Identify which cell holds the provided text, then report its [x, y] central coordinate. 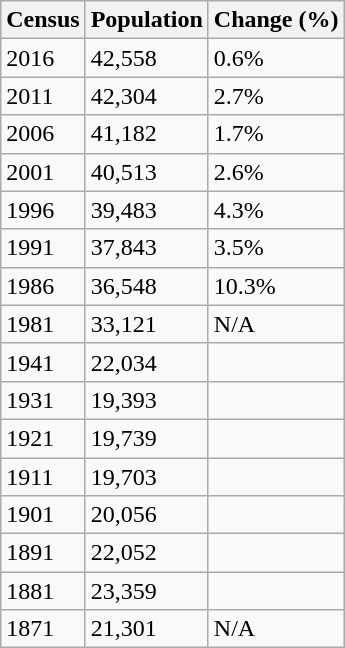
1981 [43, 324]
2.6% [276, 172]
2006 [43, 134]
1991 [43, 248]
Census [43, 20]
1996 [43, 210]
37,843 [146, 248]
1.7% [276, 134]
0.6% [276, 58]
3.5% [276, 248]
1871 [43, 629]
1986 [43, 286]
1911 [43, 477]
1881 [43, 591]
42,558 [146, 58]
40,513 [146, 172]
2.7% [276, 96]
39,483 [146, 210]
2011 [43, 96]
22,052 [146, 553]
21,301 [146, 629]
22,034 [146, 362]
20,056 [146, 515]
1901 [43, 515]
4.3% [276, 210]
19,739 [146, 438]
23,359 [146, 591]
Change (%) [276, 20]
36,548 [146, 286]
19,703 [146, 477]
41,182 [146, 134]
19,393 [146, 400]
1891 [43, 553]
2001 [43, 172]
Population [146, 20]
2016 [43, 58]
1941 [43, 362]
10.3% [276, 286]
33,121 [146, 324]
1931 [43, 400]
42,304 [146, 96]
1921 [43, 438]
